Extract the [X, Y] coordinate from the center of the cell holding the provided text.  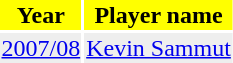
Kevin Sammut [159, 48]
Player name [159, 15]
Year [41, 15]
2007/08 [41, 48]
